Locate the cell with the specified text and output its [x, y] center coordinate. 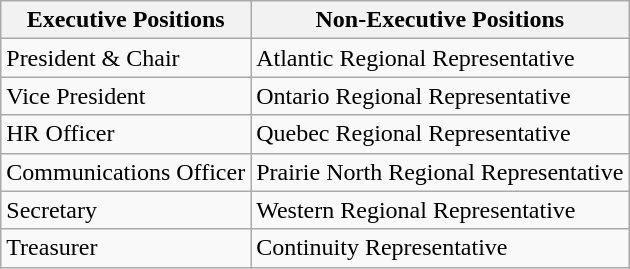
Non-Executive Positions [440, 20]
Secretary [126, 210]
Quebec Regional Representative [440, 134]
Western Regional Representative [440, 210]
Executive Positions [126, 20]
HR Officer [126, 134]
President & Chair [126, 58]
Atlantic Regional Representative [440, 58]
Continuity Representative [440, 248]
Ontario Regional Representative [440, 96]
Prairie North Regional Representative [440, 172]
Vice President [126, 96]
Treasurer [126, 248]
Communications Officer [126, 172]
